Return the (x, y) coordinate for the center point of the cell that contains the specified text.  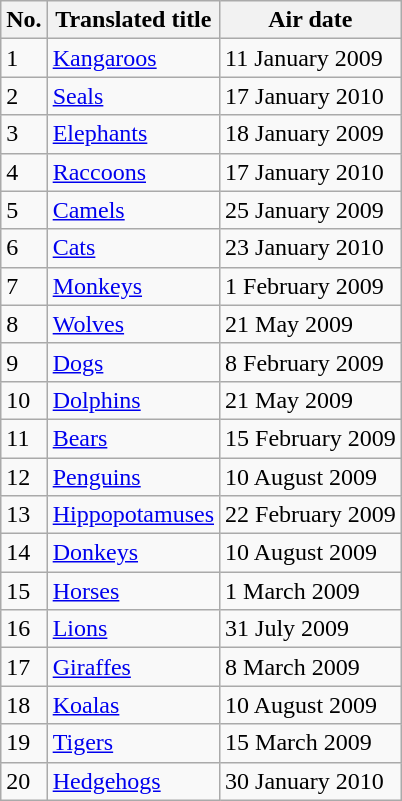
22 February 2009 (311, 515)
16 (24, 629)
31 July 2009 (311, 629)
18 January 2009 (311, 134)
20 (24, 781)
Penguins (133, 477)
Hippopotamuses (133, 515)
17 (24, 667)
Seals (133, 96)
Cats (133, 248)
1 February 2009 (311, 286)
Raccoons (133, 172)
3 (24, 134)
1 (24, 58)
Hedgehogs (133, 781)
8 (24, 324)
8 February 2009 (311, 362)
9 (24, 362)
Air date (311, 20)
13 (24, 515)
Lions (133, 629)
Giraffes (133, 667)
30 January 2010 (311, 781)
4 (24, 172)
10 (24, 400)
Dogs (133, 362)
Tigers (133, 743)
Monkeys (133, 286)
11 January 2009 (311, 58)
8 March 2009 (311, 667)
23 January 2010 (311, 248)
Wolves (133, 324)
Camels (133, 210)
7 (24, 286)
Elephants (133, 134)
12 (24, 477)
11 (24, 438)
19 (24, 743)
Horses (133, 591)
2 (24, 96)
Dolphins (133, 400)
Donkeys (133, 553)
25 January 2009 (311, 210)
18 (24, 705)
15 February 2009 (311, 438)
6 (24, 248)
5 (24, 210)
15 (24, 591)
Bears (133, 438)
1 March 2009 (311, 591)
Koalas (133, 705)
14 (24, 553)
No. (24, 20)
Translated title (133, 20)
15 March 2009 (311, 743)
Kangaroos (133, 58)
